Scan for the cell matching the given text and deliver its [X, Y] coordinate at center. 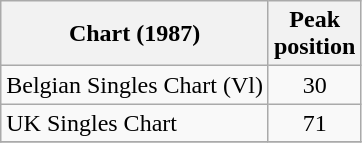
30 [314, 85]
Belgian Singles Chart (Vl) [135, 85]
Peakposition [314, 34]
UK Singles Chart [135, 123]
Chart (1987) [135, 34]
71 [314, 123]
